Capture the cell that displays the provided text and extract its (X, Y) central coordinate. 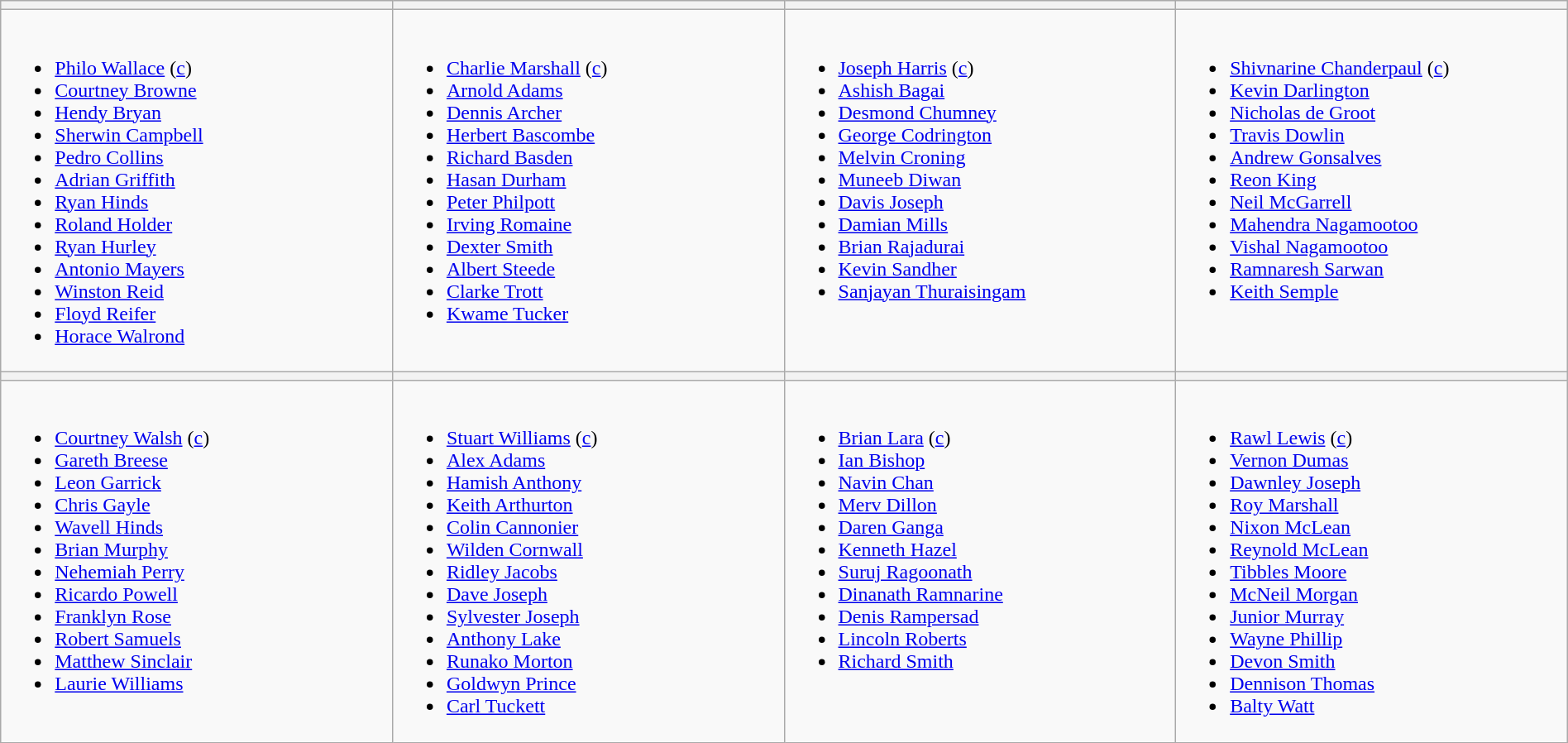
Brian Lara (c)Ian BishopNavin ChanMerv DillonDaren GangaKenneth HazelSuruj RagoonathDinanath RamnarineDenis RampersadLincoln RobertsRichard Smith (980, 561)
